Determine the (X, Y) coordinate at the center of the cell enclosing the given text.  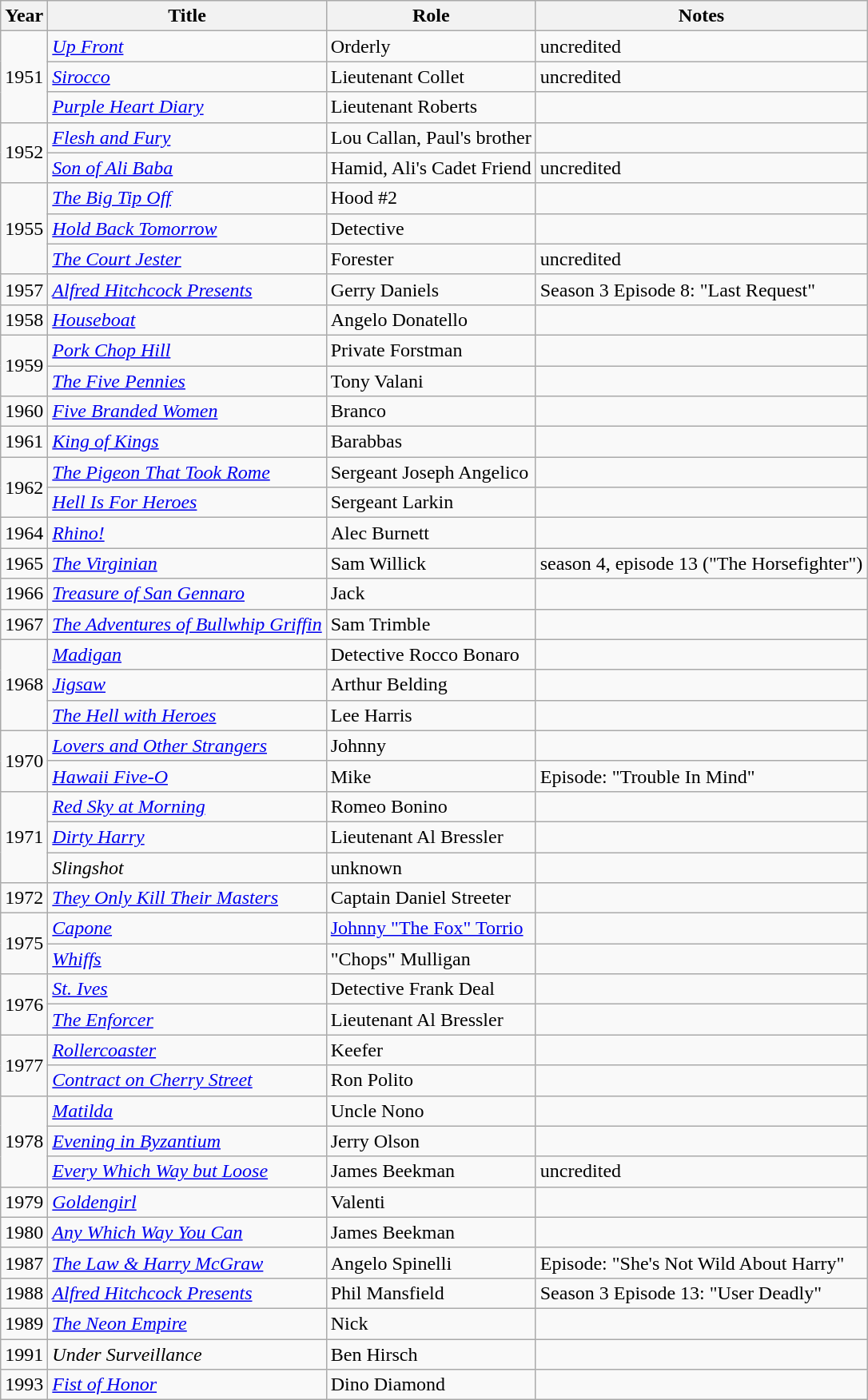
Johnny "The Fox" Torrio (431, 929)
Dirty Harry (187, 837)
Rollercoaster (187, 1050)
Up Front (187, 46)
Sergeant Joseph Angelico (431, 472)
Season 3 Episode 8: "Last Request" (702, 289)
1980 (24, 1232)
1965 (24, 563)
1970 (24, 761)
1979 (24, 1202)
The Court Jester (187, 259)
Lieutenant Roberts (431, 107)
1976 (24, 1004)
Jerry Olson (431, 1141)
Slingshot (187, 867)
1955 (24, 229)
Lieutenant Collet (431, 77)
Angelo Spinelli (431, 1263)
Sergeant Larkin (431, 503)
They Only Kill Their Masters (187, 898)
The Enforcer (187, 1020)
unknown (431, 867)
Phil Mansfield (431, 1293)
Contract on Cherry Street (187, 1080)
Hold Back Tomorrow (187, 229)
Every Which Way but Loose (187, 1171)
Barabbas (431, 442)
Tony Valani (431, 381)
Sirocco (187, 77)
Fist of Honor (187, 1385)
Notes (702, 16)
Hamid, Ali's Cadet Friend (431, 168)
Red Sky at Morning (187, 806)
1952 (24, 153)
Sam Willick (431, 563)
Branco (431, 412)
Gerry Daniels (431, 289)
Johnny (431, 746)
1991 (24, 1354)
1975 (24, 944)
Title (187, 16)
Houseboat (187, 320)
Sam Trimble (431, 624)
Detective (431, 229)
Forester (431, 259)
Rhino! (187, 533)
1961 (24, 442)
1993 (24, 1385)
The Law & Harry McGraw (187, 1263)
Flesh and Fury (187, 137)
St. Ives (187, 989)
Evening in Byzantium (187, 1141)
The Hell with Heroes (187, 715)
Pork Chop Hill (187, 350)
Madigan (187, 654)
Hell Is For Heroes (187, 503)
1957 (24, 289)
Keefer (431, 1050)
Jack (431, 594)
1977 (24, 1065)
Alec Burnett (431, 533)
Orderly (431, 46)
Hawaii Five-O (187, 776)
Lovers and Other Strangers (187, 746)
Whiffs (187, 959)
1987 (24, 1263)
1966 (24, 594)
Episode: "Trouble In Mind" (702, 776)
Ben Hirsch (431, 1354)
Matilda (187, 1111)
Uncle Nono (431, 1111)
Detective Rocco Bonaro (431, 654)
1968 (24, 685)
Treasure of San Gennaro (187, 594)
Year (24, 16)
Detective Frank Deal (431, 989)
Goldengirl (187, 1202)
The Neon Empire (187, 1323)
Episode: "She's Not Wild About Harry" (702, 1263)
1972 (24, 898)
1988 (24, 1293)
Private Forstman (431, 350)
Hood #2 (431, 198)
Jigsaw (187, 685)
Dino Diamond (431, 1385)
Five Branded Women (187, 412)
King of Kings (187, 442)
1958 (24, 320)
Capone (187, 929)
Nick (431, 1323)
1978 (24, 1141)
season 4, episode 13 ("The Horsefighter") (702, 563)
1989 (24, 1323)
Purple Heart Diary (187, 107)
Captain Daniel Streeter (431, 898)
Valenti (431, 1202)
1951 (24, 77)
Under Surveillance (187, 1354)
Any Which Way You Can (187, 1232)
Angelo Donatello (431, 320)
Arthur Belding (431, 685)
Season 3 Episode 13: "User Deadly" (702, 1293)
Mike (431, 776)
The Pigeon That Took Rome (187, 472)
Romeo Bonino (431, 806)
Lou Callan, Paul's brother (431, 137)
Role (431, 16)
Ron Polito (431, 1080)
1962 (24, 487)
Son of Ali Baba (187, 168)
The Adventures of Bullwhip Griffin (187, 624)
1967 (24, 624)
"Chops" Mulligan (431, 959)
1964 (24, 533)
The Virginian (187, 563)
Lee Harris (431, 715)
1971 (24, 837)
The Five Pennies (187, 381)
1960 (24, 412)
1959 (24, 365)
The Big Tip Off (187, 198)
